Scan for the cell matching the given text and deliver its (X, Y) coordinate at center. 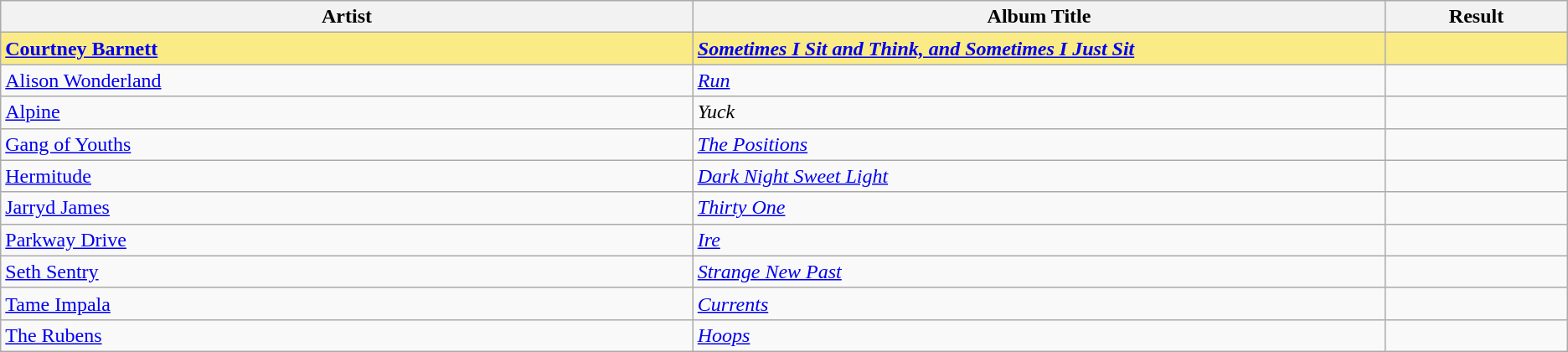
Result (1477, 17)
The Positions (1039, 144)
Run (1039, 80)
Thirty One (1039, 208)
Dark Night Sweet Light (1039, 176)
Jarryd James (347, 208)
Hoops (1039, 335)
Gang of Youths (347, 144)
Alpine (347, 112)
Ire (1039, 240)
Courtney Barnett (347, 49)
Currents (1039, 303)
Parkway Drive (347, 240)
Artist (347, 17)
The Rubens (347, 335)
Album Title (1039, 17)
Seth Sentry (347, 272)
Alison Wonderland (347, 80)
Hermitude (347, 176)
Yuck (1039, 112)
Tame Impala (347, 303)
Sometimes I Sit and Think, and Sometimes I Just Sit (1039, 49)
Strange New Past (1039, 272)
